Provide the (X, Y) coordinate of the cell's center where the given text is located.  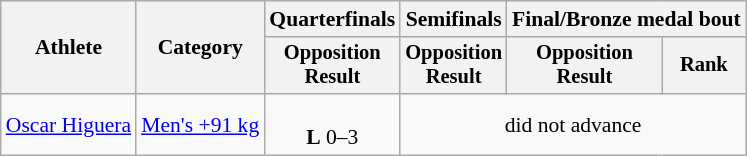
Quarterfinals (332, 19)
L 0–3 (332, 124)
Oscar Higuera (68, 124)
Athlete (68, 48)
did not advance (572, 124)
Category (200, 48)
Men's +91 kg (200, 124)
Semifinals (454, 19)
Rank (704, 66)
Final/Bronze medal bout (626, 19)
